For the text-containing cell, return its midpoint in (x, y) coordinate format. 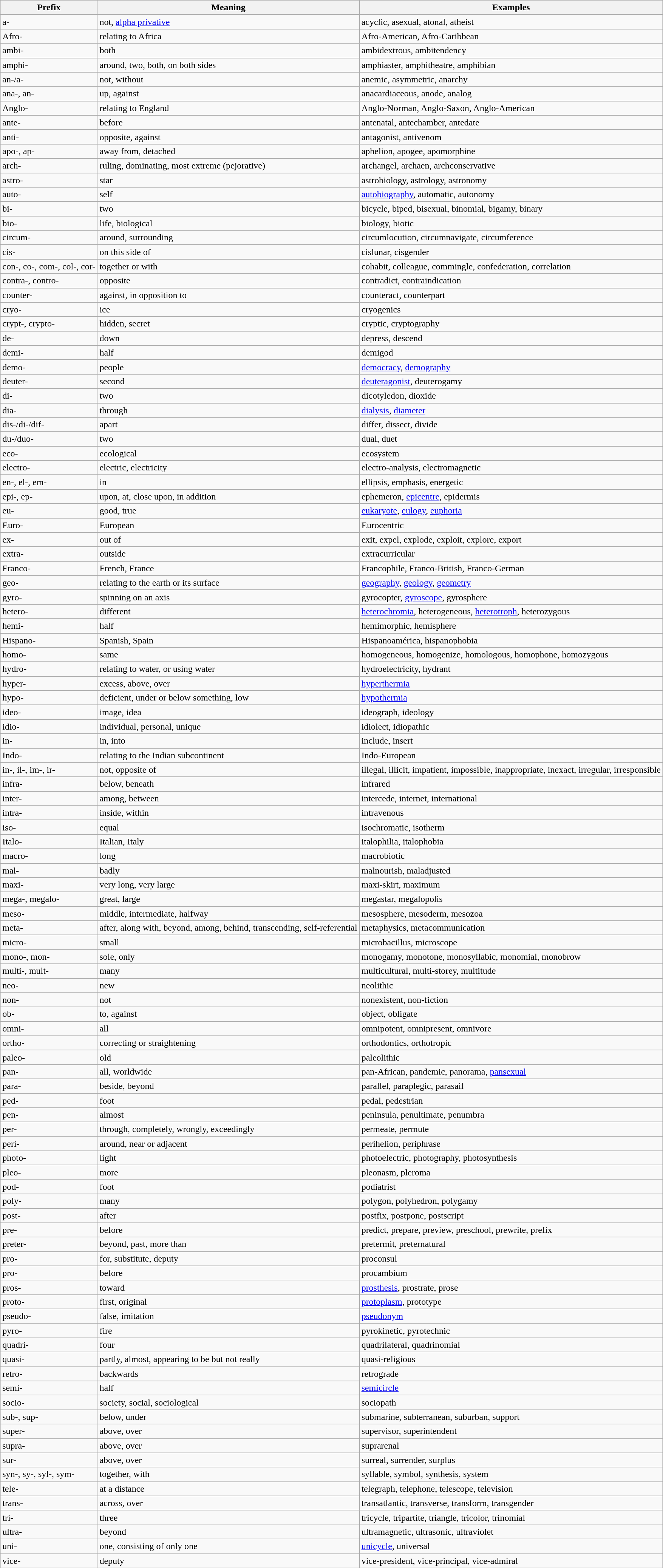
against, in opposition to (228, 295)
preter- (49, 1244)
ortho- (49, 1043)
unicycle, universal (511, 1546)
Italian, Italy (228, 841)
antenatal, antechamber, antedate (511, 122)
sur- (49, 1460)
counter- (49, 295)
same (228, 655)
bicycle, biped, bisexual, binomial, bigamy, binary (511, 209)
crypt-, crypto- (49, 324)
dual, duet (511, 439)
para- (49, 1086)
around, surrounding (228, 238)
trans- (49, 1503)
di- (49, 396)
metaphysics, metacommunication (511, 928)
hyperthermia (511, 683)
gyro- (49, 597)
tele- (49, 1489)
pleo- (49, 1172)
backwards (228, 1374)
socio- (49, 1403)
second (228, 381)
old (228, 1057)
people (228, 367)
supra- (49, 1446)
French, France (228, 568)
fire (228, 1330)
Anglo-Norman, Anglo-Saxon, Anglo-American (511, 108)
very long, very large (228, 885)
postfix, postpone, postscript (511, 1215)
cryogenics (511, 309)
an-/a- (49, 79)
arch- (49, 165)
outside (228, 554)
microbacillus, microscope (511, 942)
poly- (49, 1201)
predict, prepare, preview, preschool, prewrite, prefix (511, 1230)
maxi- (49, 885)
dicotyledon, dioxide (511, 396)
semicircle (511, 1388)
away from, detached (228, 151)
semi- (49, 1388)
pan- (49, 1072)
beside, beyond (228, 1086)
ice (228, 309)
dis-/di-/dif- (49, 425)
gyrocopter, gyroscope, gyrosphere (511, 597)
de- (49, 338)
quasi-religious (511, 1359)
malnourish, maladjusted (511, 870)
telegraph, telephone, telescope, television (511, 1489)
great, large (228, 899)
for, substitute, deputy (228, 1259)
suprarenal (511, 1446)
submarine, subterranean, suburban, support (511, 1417)
pyro- (49, 1330)
pyrokinetic, pyrotechnic (511, 1330)
Eurocentric (511, 525)
down (228, 338)
across, over (228, 1503)
together, with (228, 1474)
deficient, under or below something, low (228, 698)
at a distance (228, 1489)
excess, above, over (228, 683)
sole, only (228, 957)
ruling, dominating, most extreme (pejorative) (228, 165)
among, between (228, 798)
multicultural, multi-storey, multitude (511, 971)
epi-, ep- (49, 496)
hydro- (49, 669)
circum- (49, 238)
Hispano- (49, 640)
mal- (49, 870)
macro- (49, 856)
beyond (228, 1532)
middle, intermediate, halfway (228, 914)
four (228, 1345)
contra-, contro- (49, 281)
extra- (49, 554)
around, near or adjacent (228, 1144)
ideo- (49, 712)
dialysis, diameter (511, 410)
procambium (511, 1273)
pros- (49, 1287)
mono-, mon- (49, 957)
false, imitation (228, 1316)
anemic, asymmetric, anarchy (511, 79)
inter- (49, 798)
idio- (49, 727)
syllable, symbol, synthesis, system (511, 1474)
individual, personal, unique (228, 727)
amphi- (49, 65)
astro- (49, 180)
demi- (49, 353)
quadrilateral, quadrinomial (511, 1345)
eco- (49, 453)
in- (49, 741)
electro- (49, 468)
anacardiaceous, anode, analog (511, 94)
relating to Africa (228, 36)
infra- (49, 784)
peninsula, penultimate, penumbra (511, 1115)
perihelion, periphrase (511, 1144)
neo- (49, 985)
hypothermia (511, 698)
homo- (49, 655)
electric, electricity (228, 468)
pod- (49, 1187)
cislunar, cisgender (511, 252)
italophilia, italophobia (511, 841)
quasi- (49, 1359)
deuter- (49, 381)
image, idea (228, 712)
con-, co-, com-, col-, cor- (49, 266)
cryptic, cryptography (511, 324)
biology, biotic (511, 223)
bi- (49, 209)
relating to the earth or its surface (228, 583)
prosthesis, prostrate, prose (511, 1287)
badly (228, 870)
almost (228, 1115)
paleo- (49, 1057)
Spanish, Spain (228, 640)
Prefix (49, 8)
ambidextrous, ambitendency (511, 51)
below, beneath (228, 784)
mesosphere, mesoderm, mesozoa (511, 914)
du-/duo- (49, 439)
non- (49, 1000)
different (228, 611)
spinning on an axis (228, 597)
astrobiology, astrology, astronomy (511, 180)
sub-, sup- (49, 1417)
hypo- (49, 698)
apo-, ap- (49, 151)
ex- (49, 540)
European (228, 525)
paleolithic (511, 1057)
peri- (49, 1144)
syn-, sy-, syl-, sym- (49, 1474)
around, two, both, on both sides (228, 65)
tri- (49, 1517)
post- (49, 1215)
relating to water, or using water (228, 669)
ante- (49, 122)
sociopath (511, 1403)
multi-, mult- (49, 971)
upon, at, close upon, in addition (228, 496)
transatlantic, transverse, transform, transgender (511, 1503)
correcting or straightening (228, 1043)
geography, geology, geometry (511, 583)
isochromatic, isotherm (511, 827)
in (228, 482)
parallel, paraplegic, parasail (511, 1086)
ped- (49, 1101)
after, along with, beyond, among, behind, transcending, self-referential (228, 928)
megastar, megalopolis (511, 899)
Afro-American, Afro-Caribbean (511, 36)
hemimorphic, hemisphere (511, 626)
omni- (49, 1028)
pseudo- (49, 1316)
both (228, 51)
through, completely, wrongly, exceedingly (228, 1129)
hemi- (49, 626)
maxi-skirt, maximum (511, 885)
Euro- (49, 525)
hydroelectricity, hydrant (511, 669)
supervisor, superintendent (511, 1431)
apart (228, 425)
star (228, 180)
infrared (511, 784)
through (228, 410)
intercede, internet, international (511, 798)
illegal, illicit, impatient, impossible, inappropriate, inexact, irregular, irresponsible (511, 770)
three (228, 1517)
permeate, permute (511, 1129)
nonexistent, non-fiction (511, 1000)
not, alpha privative (228, 22)
photo- (49, 1158)
Indo- (49, 755)
polygon, polyhedron, polygamy (511, 1201)
iso- (49, 827)
Examples (511, 8)
Meaning (228, 8)
society, social, sociological (228, 1403)
up, against (228, 94)
eukaryote, eulogy, euphoria (511, 511)
Hispanoamérica, hispanophobia (511, 640)
acyclic, asexual, atonal, atheist (511, 22)
equal (228, 827)
hidden, secret (228, 324)
ana-, an- (49, 94)
aphelion, apogee, apomorphine (511, 151)
macrobiotic (511, 856)
pleonasm, pleroma (511, 1172)
cis- (49, 252)
more (228, 1172)
new (228, 985)
meta- (49, 928)
protoplasm, prototype (511, 1302)
super- (49, 1431)
cohabit, colleague, commingle, confederation, correlation (511, 266)
depress, descend (511, 338)
vice- (49, 1561)
include, insert (511, 741)
ephemeron, epicentre, epidermis (511, 496)
deputy (228, 1561)
self (228, 195)
electro-analysis, electromagnetic (511, 468)
photoelectric, photography, photosynthesis (511, 1158)
beyond, past, more than (228, 1244)
Franco- (49, 568)
ecosystem (511, 453)
hetero- (49, 611)
object, obligate (511, 1014)
extracurricular (511, 554)
relating to England (228, 108)
ultramagnetic, ultrasonic, ultraviolet (511, 1532)
demo- (49, 367)
geo- (49, 583)
good, true (228, 511)
mega-, megalo- (49, 899)
first, original (228, 1302)
hyper- (49, 683)
Indo-European (511, 755)
dia- (49, 410)
not, opposite of (228, 770)
auto- (49, 195)
not, without (228, 79)
small (228, 942)
Afro- (49, 36)
cryo- (49, 309)
omnipotent, omnipresent, omnivore (511, 1028)
opposite (228, 281)
antagonist, antivenom (511, 137)
per- (49, 1129)
pre- (49, 1230)
out of (228, 540)
opposite, against (228, 137)
together or with (228, 266)
surreal, surrender, surplus (511, 1460)
ecological (228, 453)
autobiography, automatic, autonomy (511, 195)
after (228, 1215)
Italo- (49, 841)
micro- (49, 942)
neolithic (511, 985)
quadri- (49, 1345)
amphiaster, amphitheatre, amphibian (511, 65)
life, biological (228, 223)
proconsul (511, 1259)
monogamy, monotone, monosyllabic, monomial, monobrow (511, 957)
in-, il-, im-, ir- (49, 770)
idiolect, idiopathic (511, 727)
en-, el-, em- (49, 482)
deuteragonist, deuterogamy (511, 381)
democracy, demography (511, 367)
contradict, contraindication (511, 281)
differ, dissect, divide (511, 425)
counteract, counterpart (511, 295)
to, against (228, 1014)
archangel, archaen, archconservative (511, 165)
proto- (49, 1302)
podiatrist (511, 1187)
partly, almost, appearing to be but not really (228, 1359)
bio- (49, 223)
ambi- (49, 51)
orthodontics, orthotropic (511, 1043)
all, worldwide (228, 1072)
exit, expel, explode, exploit, explore, export (511, 540)
pen- (49, 1115)
pedal, pedestrian (511, 1101)
Francophile, Franco-British, Franco-German (511, 568)
heterochromia, heterogeneous, heterotroph, heterozygous (511, 611)
ellipsis, emphasis, energetic (511, 482)
pretermit, preternatural (511, 1244)
below, under (228, 1417)
tricycle, tripartite, triangle, tricolor, trinomial (511, 1517)
intravenous (511, 813)
meso- (49, 914)
in, into (228, 741)
not (228, 1000)
vice-president, vice-principal, vice-admiral (511, 1561)
intra- (49, 813)
long (228, 856)
retro- (49, 1374)
toward (228, 1287)
ob- (49, 1014)
ultra- (49, 1532)
pseudonym (511, 1316)
a- (49, 22)
circumlocution, circumnavigate, circumference (511, 238)
on this side of (228, 252)
anti- (49, 137)
homogeneous, homogenize, homologous, homophone, homozygous (511, 655)
pan-African, pandemic, panorama, pansexual (511, 1072)
one, consisting of only one (228, 1546)
eu- (49, 511)
relating to the Indian subcontinent (228, 755)
retrograde (511, 1374)
Anglo- (49, 108)
all (228, 1028)
ideograph, ideology (511, 712)
inside, within (228, 813)
demigod (511, 353)
uni- (49, 1546)
light (228, 1158)
